Detect which cell encompasses the target text, then output its (x, y) center coordinate. 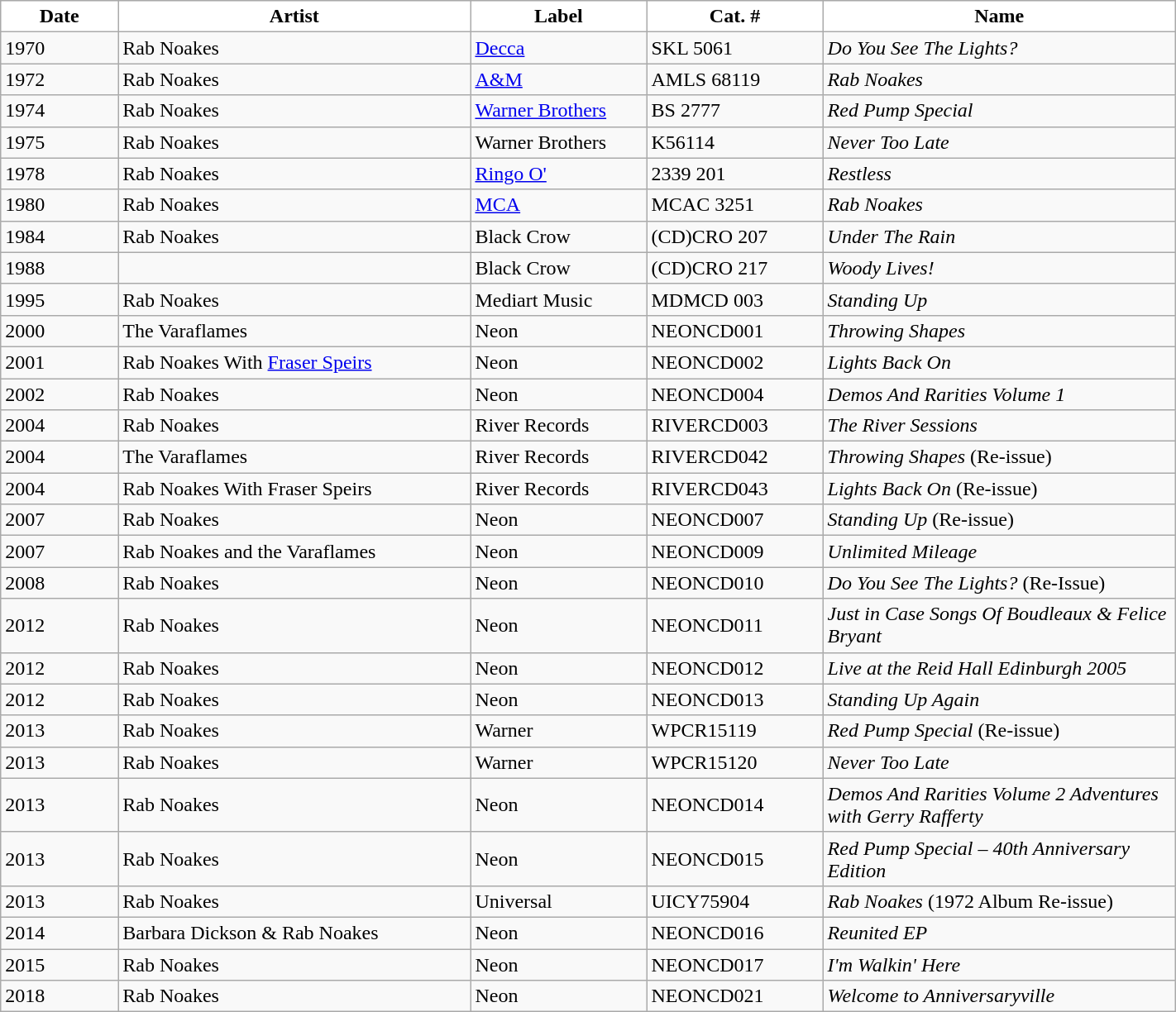
Universal (559, 901)
Name (999, 17)
NEONCD011 (734, 625)
NEONCD012 (734, 668)
2002 (60, 394)
Do You See The Lights? (Re-Issue) (999, 583)
NEONCD016 (734, 933)
Demos And Rarities Volume 1 (999, 394)
RIVERCD042 (734, 457)
RIVERCD043 (734, 489)
MCA (559, 205)
Rab Noakes (1972 Album Re-issue) (999, 901)
Do You See The Lights? (999, 48)
UICY75904 (734, 901)
NEONCD007 (734, 520)
NEONCD017 (734, 965)
The River Sessions (999, 426)
Mediart Music (559, 299)
1980 (60, 205)
MCAC 3251 (734, 205)
Rab Noakes and the Varaflames (294, 551)
1984 (60, 236)
NEONCD004 (734, 394)
2008 (60, 583)
Artist (294, 17)
NEONCD010 (734, 583)
1978 (60, 174)
Red Pump Special – 40th Anniversary Edition (999, 858)
Standing Up (Re-issue) (999, 520)
2018 (60, 996)
Standing Up (999, 299)
Lights Back On (999, 362)
I'm Walkin' Here (999, 965)
1972 (60, 79)
Cat. # (734, 17)
K56114 (734, 142)
NEONCD001 (734, 331)
Barbara Dickson & Rab Noakes (294, 933)
Demos And Rarities Volume 2 Adventures with Gerry Rafferty (999, 805)
AMLS 68119 (734, 79)
2339 201 (734, 174)
RIVERCD003 (734, 426)
1970 (60, 48)
2001 (60, 362)
Reunited EP (999, 933)
Red Pump Special (Re-issue) (999, 731)
Welcome to Anniversaryville (999, 996)
(CD)CRO 207 (734, 236)
NEONCD013 (734, 699)
Woody Lives! (999, 268)
WPCR15119 (734, 731)
Live at the Reid Hall Edinburgh 2005 (999, 668)
Throwing Shapes (999, 331)
Unlimited Mileage (999, 551)
SKL 5061 (734, 48)
(CD)CRO 217 (734, 268)
NEONCD002 (734, 362)
1995 (60, 299)
NEONCD015 (734, 858)
Throwing Shapes (Re-issue) (999, 457)
Standing Up Again (999, 699)
Under The Rain (999, 236)
2000 (60, 331)
A&M (559, 79)
1974 (60, 111)
Restless (999, 174)
BS 2777 (734, 111)
Red Pump Special (999, 111)
NEONCD021 (734, 996)
1988 (60, 268)
Decca (559, 48)
2014 (60, 933)
Date (60, 17)
Ringo O' (559, 174)
MDMCD 003 (734, 299)
Just in Case Songs Of Boudleaux & Felice Bryant (999, 625)
Label (559, 17)
2015 (60, 965)
WPCR15120 (734, 762)
NEONCD014 (734, 805)
NEONCD009 (734, 551)
1975 (60, 142)
Lights Back On (Re-issue) (999, 489)
